Scan for the cell matching the given text and deliver its [X, Y] coordinate at center. 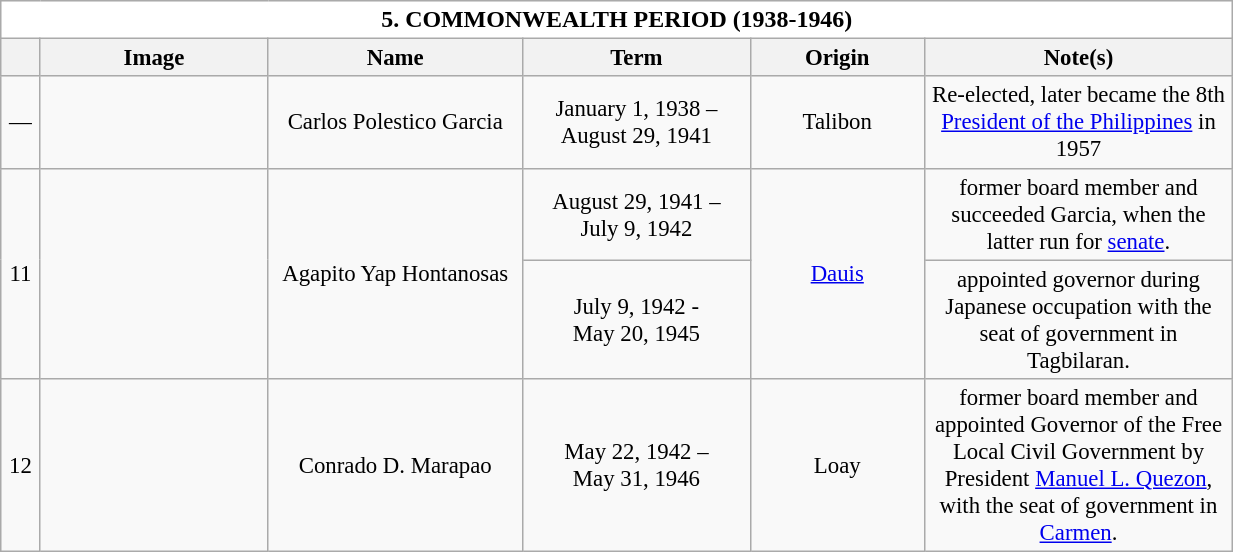
August 29, 1941 – July 9, 1942 [637, 214]
appointed governor during Japanese occupation with the seat of government in Tagbilaran. [1078, 320]
Agapito Yap Hontanosas [396, 273]
12 [20, 464]
Carlos Polestico Garcia [396, 123]
Re-elected, later became the 8th President of the Philippines in 1957 [1078, 123]
former board member and appointed Governor of the Free Local Civil Government by President Manuel L. Quezon, with the seat of government in Carmen. [1078, 464]
Talibon [837, 123]
Origin [837, 58]
11 [20, 273]
May 22, 1942 –May 31, 1946 [637, 464]
— [20, 123]
January 1, 1938 –August 29, 1941 [637, 123]
Image [154, 58]
Conrado D. Marapao [396, 464]
Loay [837, 464]
Term [637, 58]
former board member and succeeded Garcia, when the latter run for senate. [1078, 214]
5. COMMONWEALTH PERIOD (1938-1946) [617, 20]
Note(s) [1078, 58]
Dauis [837, 273]
Name [396, 58]
July 9, 1942 - May 20, 1945 [637, 320]
